Return (x, y) of the center of cell containing provided text 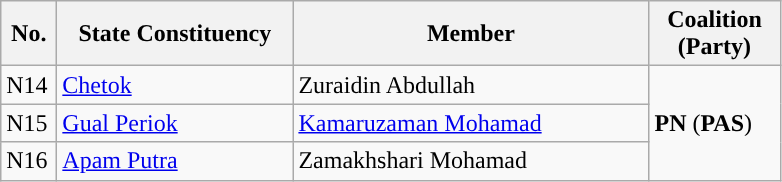
State Constituency (175, 34)
Coalition (Party) (714, 34)
PN (PAS) (714, 123)
N14 (29, 85)
Kamaruzaman Mohamad (471, 123)
Apam Putra (175, 161)
Zamakhshari Mohamad (471, 161)
Chetok (175, 85)
N16 (29, 161)
Member (471, 34)
Gual Periok (175, 123)
N15 (29, 123)
No. (29, 34)
Zuraidin Abdullah (471, 85)
